Return the [x, y] coordinate for the center point of the cell that contains the specified text.  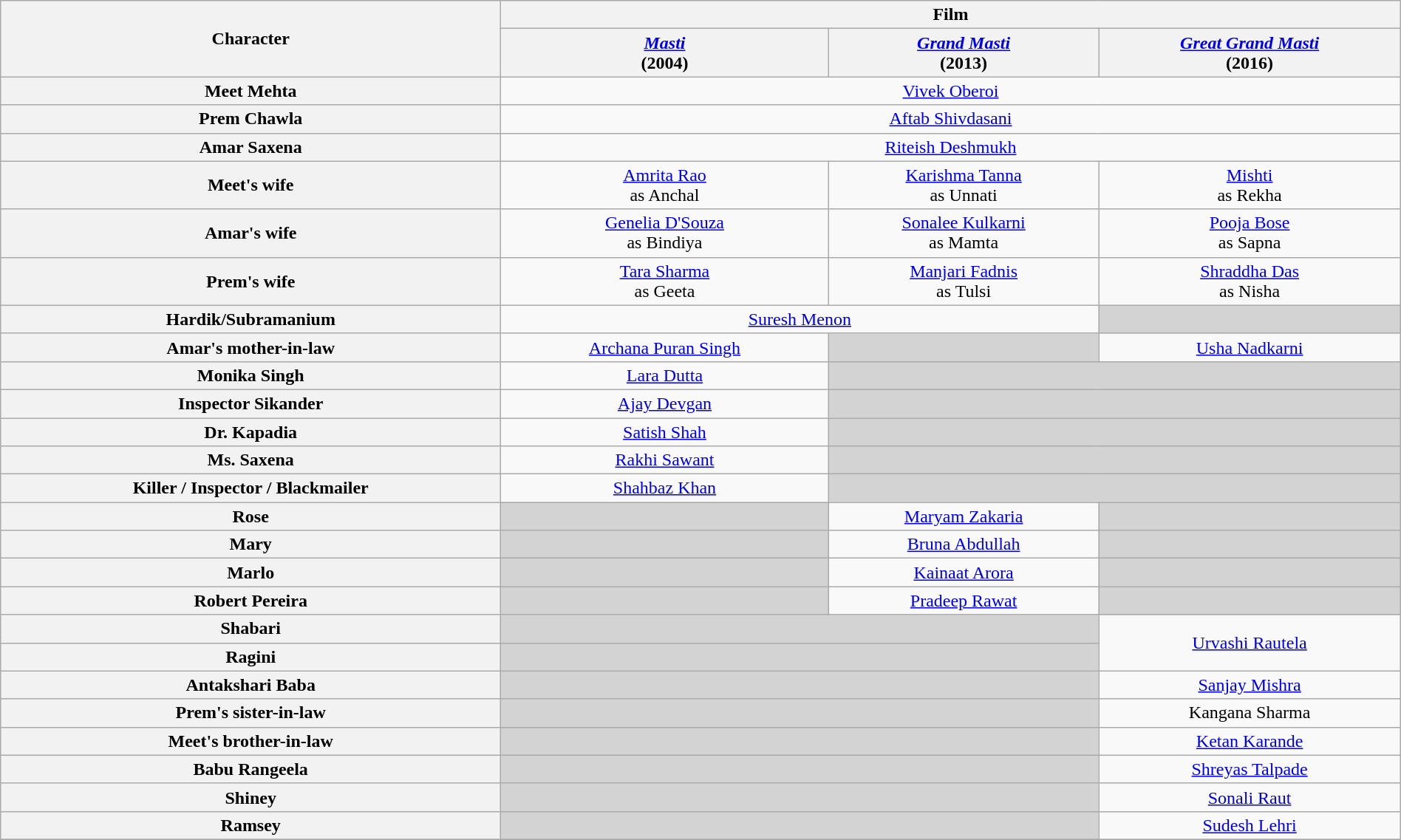
Manjari Fadnis as Tulsi [964, 281]
Vivek Oberoi [951, 91]
Mishti as Rekha [1250, 185]
Amar's mother-in-law [251, 347]
Archana Puran Singh [665, 347]
Character [251, 38]
Meet's brother-in-law [251, 741]
Amar Saxena [251, 147]
Maryam Zakaria [964, 516]
Pooja Bose as Sapna [1250, 233]
Ketan Karande [1250, 741]
Film [951, 15]
Shiney [251, 797]
Ramsey [251, 825]
Sonalee Kulkarni as Mamta [964, 233]
Kainaat Arora [964, 573]
Ragini [251, 657]
Inspector Sikander [251, 403]
Shahbaz Khan [665, 488]
Satish Shah [665, 432]
Bruna Abdullah [964, 544]
Sonali Raut [1250, 797]
Marlo [251, 573]
Dr. Kapadia [251, 432]
Sanjay Mishra [1250, 685]
Ajay Devgan [665, 403]
Rose [251, 516]
Rakhi Sawant [665, 460]
Killer / Inspector / Blackmailer [251, 488]
Urvashi Rautela [1250, 643]
Great Grand Masti (2016) [1250, 53]
Meet's wife [251, 185]
Prem's sister-in-law [251, 713]
Amar's wife [251, 233]
Kangana Sharma [1250, 713]
Mary [251, 544]
Shabari [251, 629]
Antakshari Baba [251, 685]
Suresh Menon [800, 319]
Monika Singh [251, 375]
Usha Nadkarni [1250, 347]
Shraddha Das as Nisha [1250, 281]
Tara Sharma as Geeta [665, 281]
Riteish Deshmukh [951, 147]
Shreyas Talpade [1250, 769]
Lara Dutta [665, 375]
Sudesh Lehri [1250, 825]
Masti (2004) [665, 53]
Meet Mehta [251, 91]
Babu Rangeela [251, 769]
Genelia D'Souza as Bindiya [665, 233]
Hardik/Subramanium [251, 319]
Pradeep Rawat [964, 601]
Aftab Shivdasani [951, 119]
Robert Pereira [251, 601]
Prem's wife [251, 281]
Ms. Saxena [251, 460]
Karishma Tanna as Unnati [964, 185]
Prem Chawla [251, 119]
Grand Masti (2013) [964, 53]
Amrita Rao as Anchal [665, 185]
